Capture the cell that displays the provided text and extract its (x, y) central coordinate. 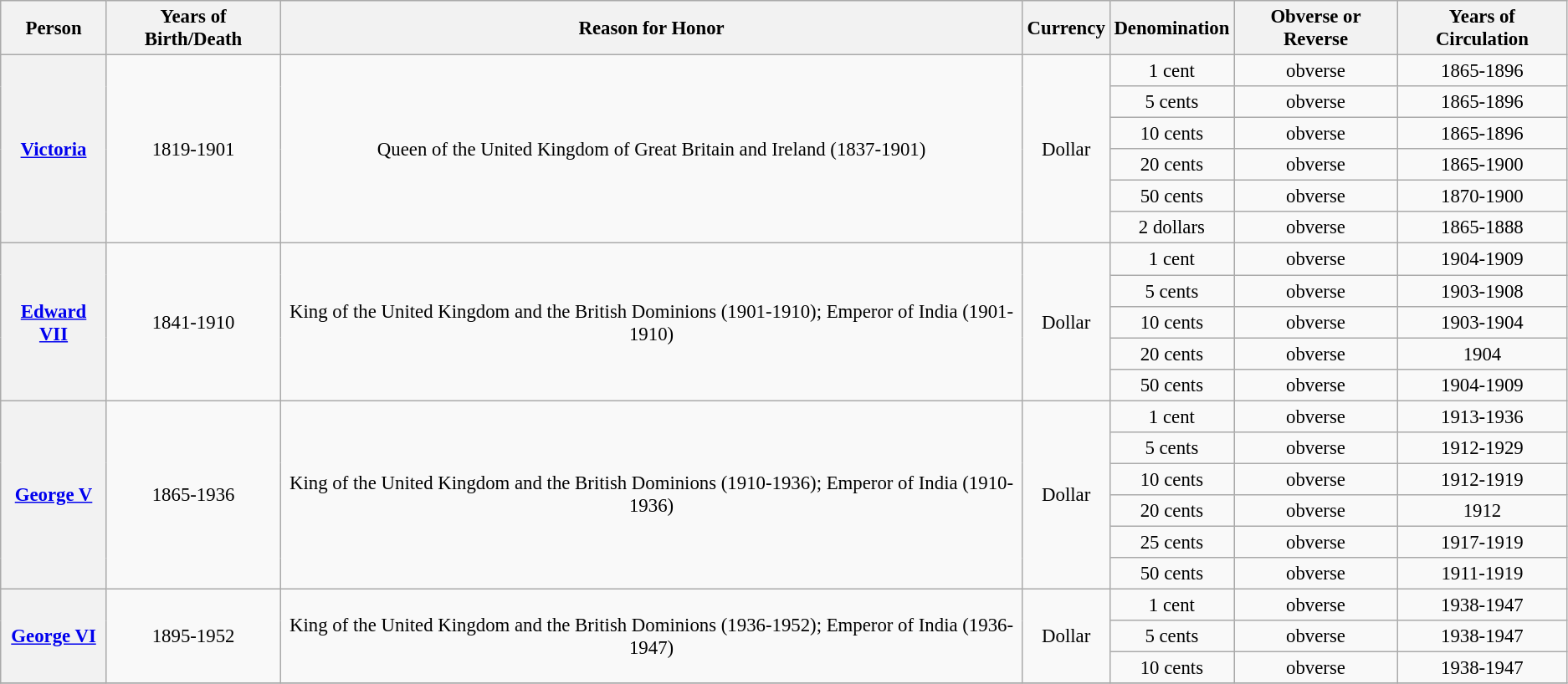
George V (54, 495)
King of the United Kingdom and the British Dominions (1910-1936); Emperor of India (1910-1936) (651, 495)
1903-1908 (1482, 291)
1895-1952 (193, 637)
George VI (54, 637)
Person (54, 28)
1841-1910 (193, 322)
Victoria (54, 150)
Edward VII (54, 322)
1865-1936 (193, 495)
Years of Circulation (1482, 28)
1903-1904 (1482, 322)
King of the United Kingdom and the British Dominions (1936-1952); Emperor of India (1936-1947) (651, 637)
1913-1936 (1482, 416)
1819-1901 (193, 150)
2 dollars (1171, 228)
1911-1919 (1482, 574)
1870-1900 (1482, 197)
1912 (1482, 511)
1912-1929 (1482, 448)
Obverse or Reverse (1316, 28)
Queen of the United Kingdom of Great Britain and Ireland (1837-1901) (651, 150)
1904 (1482, 354)
25 cents (1171, 542)
1865-1888 (1482, 228)
Currency (1066, 28)
King of the United Kingdom and the British Dominions (1901-1910); Emperor of India (1901-1910) (651, 322)
Years of Birth/Death (193, 28)
Reason for Honor (651, 28)
1912-1919 (1482, 479)
1917-1919 (1482, 542)
Denomination (1171, 28)
1865-1900 (1482, 165)
